From the cell containing the given text, extract its center point as (x, y) coordinate. 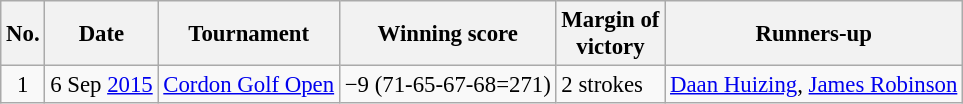
6 Sep 2015 (102, 85)
Daan Huizing, James Robinson (814, 85)
1 (23, 85)
Winning score (448, 34)
2 strokes (610, 85)
Tournament (248, 34)
−9 (71-65-67-68=271) (448, 85)
Runners-up (814, 34)
Cordon Golf Open (248, 85)
Date (102, 34)
No. (23, 34)
Margin ofvictory (610, 34)
